Locate the cell with the specified text and output its (x, y) center coordinate. 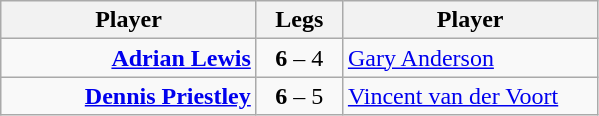
Legs (299, 20)
Dennis Priestley (129, 96)
6 – 5 (299, 96)
6 – 4 (299, 58)
Adrian Lewis (129, 58)
Gary Anderson (470, 58)
Vincent van der Voort (470, 96)
